Search for the cell housing the specified text and yield its [X, Y] center coordinate. 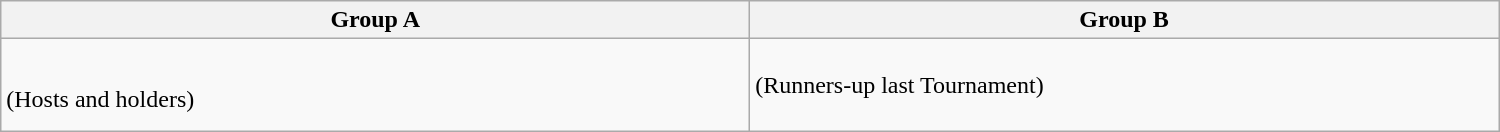
Group B [1124, 20]
(Runners-up last Tournament) [1124, 85]
Group A [376, 20]
(Hosts and holders) [376, 85]
